Provide the [X, Y] coordinate of the cell's center where the given text is located.  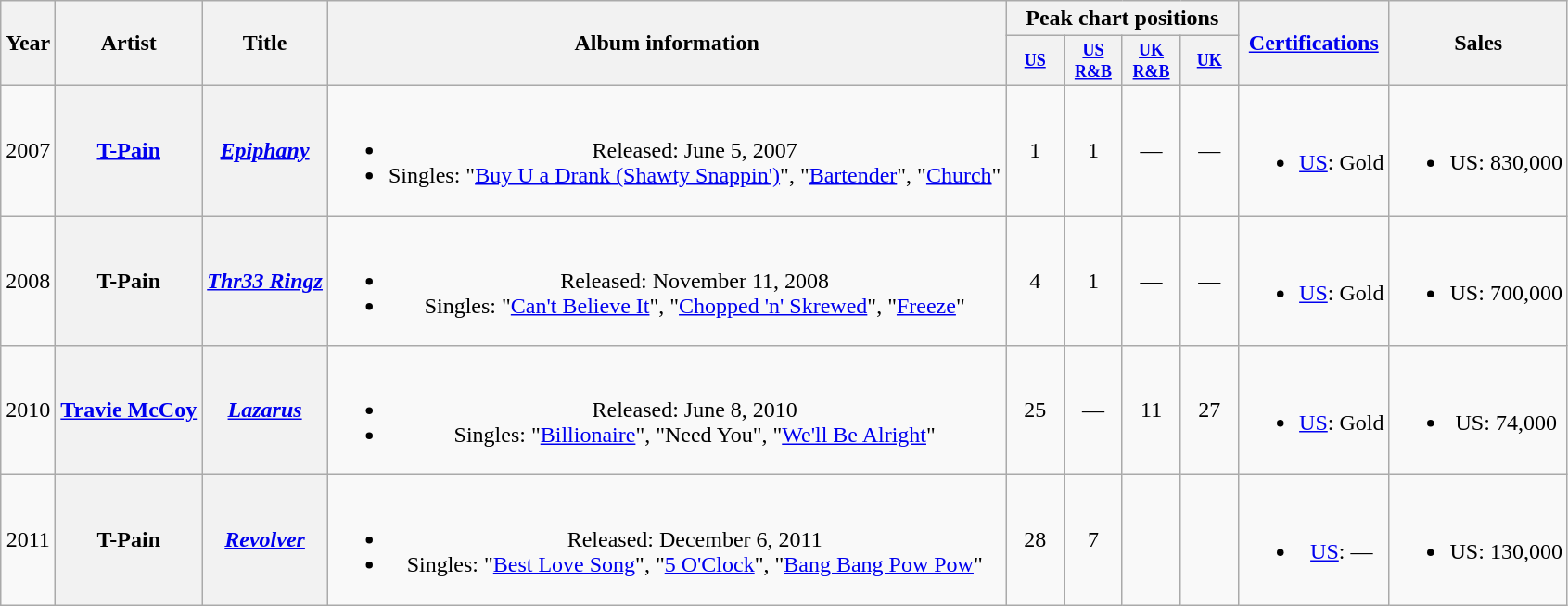
25 [1035, 410]
Revolver [265, 540]
2010 [28, 410]
2011 [28, 540]
Sales [1478, 44]
US: — [1314, 540]
4 [1035, 281]
Released: June 8, 2010Singles: "Billionaire", "Need You", "We'll Be Alright" [666, 410]
Certifications [1314, 44]
UK R&B [1152, 61]
Lazarus [265, 410]
US: 830,000 [1478, 150]
US R&B [1094, 61]
Epiphany [265, 150]
2008 [28, 281]
US [1035, 61]
Released: June 5, 2007Singles: "Buy U a Drank (Shawty Snappin')", "Bartender", "Church" [666, 150]
Album information [666, 44]
Released: November 11, 2008Singles: "Can't Believe It", "Chopped 'n' Skrewed", "Freeze" [666, 281]
27 [1209, 410]
Title [265, 44]
7 [1094, 540]
Travie McCoy [129, 410]
Artist [129, 44]
UK [1209, 61]
Year [28, 44]
Released: December 6, 2011Singles: "Best Love Song", "5 O'Clock", "Bang Bang Pow Pow" [666, 540]
Thr33 Ringz [265, 281]
2007 [28, 150]
11 [1152, 410]
US: 74,000 [1478, 410]
US: 700,000 [1478, 281]
Peak chart positions [1122, 19]
28 [1035, 540]
US: 130,000 [1478, 540]
